Detect which cell encompasses the target text, then output its [x, y] center coordinate. 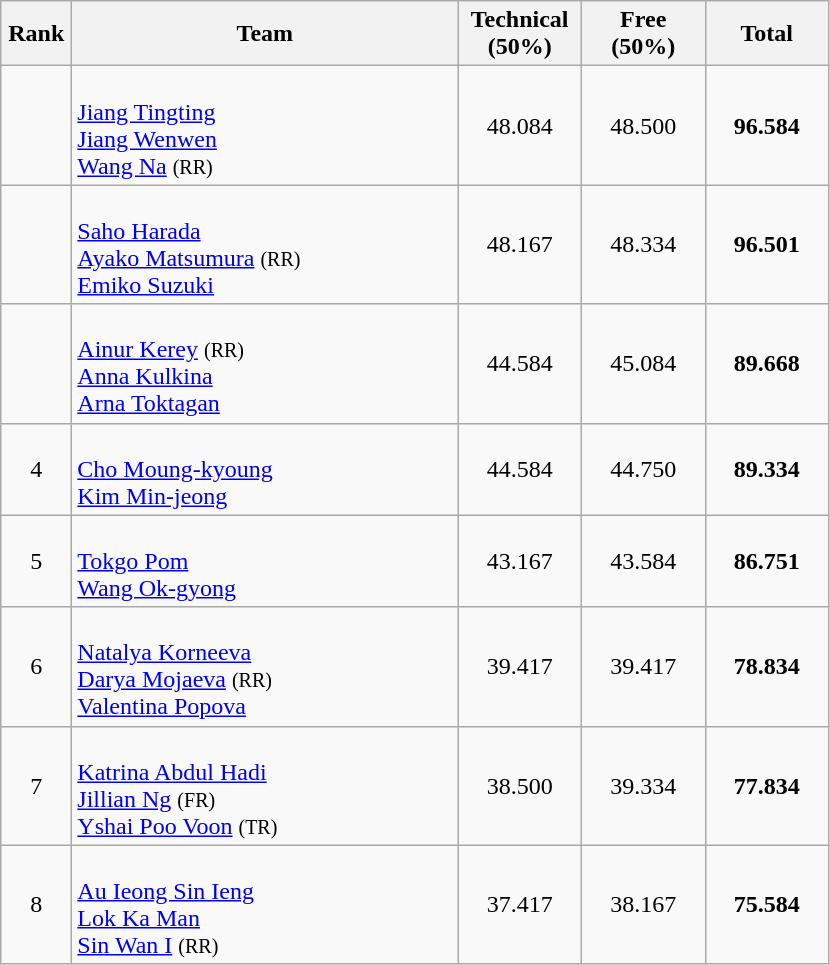
77.834 [767, 786]
37.417 [520, 904]
48.500 [643, 126]
39.334 [643, 786]
Rank [36, 34]
Jiang TingtingJiang WenwenWang Na (RR) [265, 126]
75.584 [767, 904]
43.167 [520, 561]
44.750 [643, 469]
Katrina Abdul HadiJillian Ng (FR)Yshai Poo Voon (TR) [265, 786]
Natalya KorneevaDarya Mojaeva (RR)Valentina Popova [265, 666]
43.584 [643, 561]
Saho HaradaAyako Matsumura (RR)Emiko Suzuki [265, 244]
89.334 [767, 469]
Tokgo PomWang Ok-gyong [265, 561]
48.084 [520, 126]
45.084 [643, 364]
48.334 [643, 244]
8 [36, 904]
78.834 [767, 666]
7 [36, 786]
Ainur Kerey (RR)Anna KulkinaArna Toktagan [265, 364]
Technical(50%) [520, 34]
48.167 [520, 244]
4 [36, 469]
Cho Moung-kyoungKim Min-jeong [265, 469]
38.167 [643, 904]
89.668 [767, 364]
Team [265, 34]
86.751 [767, 561]
6 [36, 666]
96.584 [767, 126]
38.500 [520, 786]
Total [767, 34]
Free(50%) [643, 34]
96.501 [767, 244]
5 [36, 561]
Au Ieong Sin IengLok Ka ManSin Wan I (RR) [265, 904]
